Output the [X, Y] coordinate of the center of the cell containing the given text.  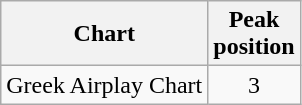
Peakposition [254, 34]
3 [254, 85]
Greek Airplay Chart [104, 85]
Chart [104, 34]
